From the cell containing the given text, extract its center point as [X, Y] coordinate. 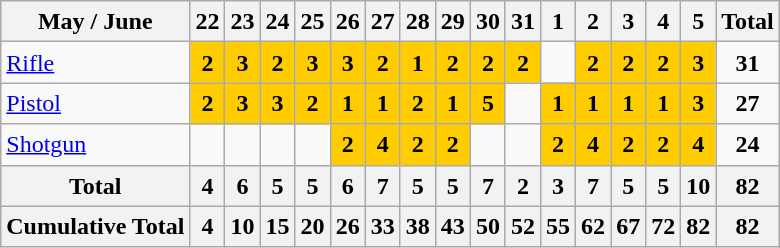
22 [208, 22]
50 [488, 226]
67 [628, 226]
25 [312, 22]
33 [382, 226]
38 [418, 226]
May / June [96, 22]
62 [594, 226]
30 [488, 22]
55 [558, 226]
Shotgun [96, 144]
23 [242, 22]
Pistol [96, 104]
72 [664, 226]
29 [452, 22]
Rifle [96, 62]
52 [522, 226]
28 [418, 22]
43 [452, 226]
15 [278, 226]
20 [312, 226]
Cumulative Total [96, 226]
